Return the [x, y] coordinate for the center point of the cell that contains the specified text.  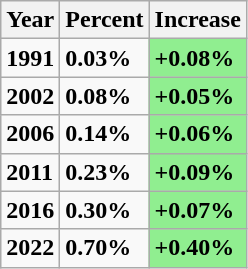
2011 [30, 172]
0.08% [104, 96]
0.30% [104, 210]
2016 [30, 210]
+0.40% [198, 248]
Year [30, 20]
+0.06% [198, 134]
+0.05% [198, 96]
Increase [198, 20]
+0.07% [198, 210]
2002 [30, 96]
0.70% [104, 248]
+0.09% [198, 172]
0.14% [104, 134]
2006 [30, 134]
+0.08% [198, 58]
0.03% [104, 58]
2022 [30, 248]
0.23% [104, 172]
Percent [104, 20]
1991 [30, 58]
